Output the (x, y) coordinate of the center of the cell containing the given text.  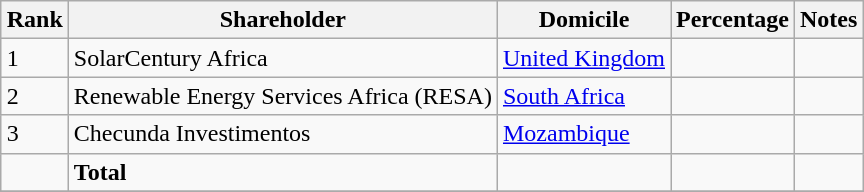
Shareholder (282, 20)
1 (34, 58)
Notes (828, 20)
South Africa (584, 96)
Total (282, 172)
Rank (34, 20)
SolarCentury Africa (282, 58)
United Kingdom (584, 58)
Renewable Energy Services Africa (RESA) (282, 96)
Percentage (733, 20)
2 (34, 96)
Checunda Investimentos (282, 134)
Mozambique (584, 134)
Domicile (584, 20)
3 (34, 134)
